For the text-containing cell, return its midpoint in (X, Y) coordinate format. 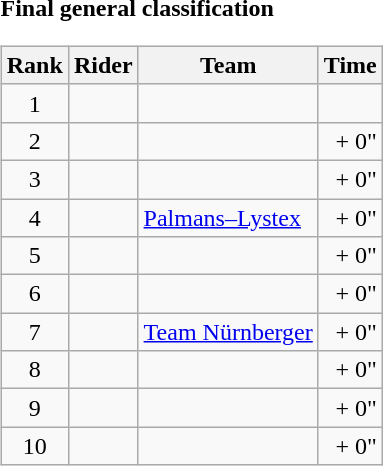
4 (34, 217)
3 (34, 179)
Team Nürnberger (228, 332)
2 (34, 141)
Palmans–Lystex (228, 217)
1 (34, 103)
5 (34, 256)
9 (34, 408)
Rider (103, 65)
Team (228, 65)
10 (34, 446)
Rank (34, 65)
8 (34, 370)
Time (350, 65)
6 (34, 294)
7 (34, 332)
